Find where the given text appears and provide that cell's center as [x, y] coordinate. 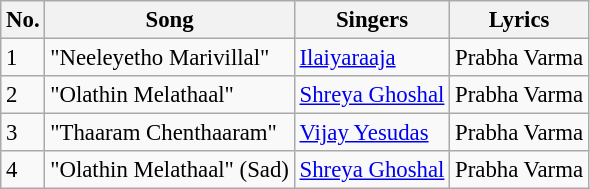
2 [23, 95]
Ilaiyaraaja [372, 58]
"Olathin Melathaal" (Sad) [170, 170]
"Thaaram Chenthaaram" [170, 133]
3 [23, 133]
"Neeleyetho Marivillal" [170, 58]
Singers [372, 20]
No. [23, 20]
Vijay Yesudas [372, 133]
Lyrics [520, 20]
Song [170, 20]
"Olathin Melathaal" [170, 95]
1 [23, 58]
4 [23, 170]
